Output the (x, y) coordinate of the center of the cell containing the given text.  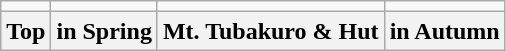
in Autumn (444, 31)
Mt. Tubakuro & Hut (270, 31)
in Spring (104, 31)
Top (26, 31)
